Search for the cell housing the specified text and yield its (X, Y) center coordinate. 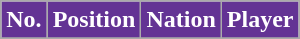
Position (94, 20)
Nation (181, 20)
No. (24, 20)
Player (260, 20)
